Find where the given text appears and provide that cell's center as [X, Y] coordinate. 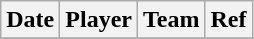
Date [30, 20]
Player [99, 20]
Ref [228, 20]
Team [171, 20]
